Capture the cell that displays the provided text and extract its (x, y) central coordinate. 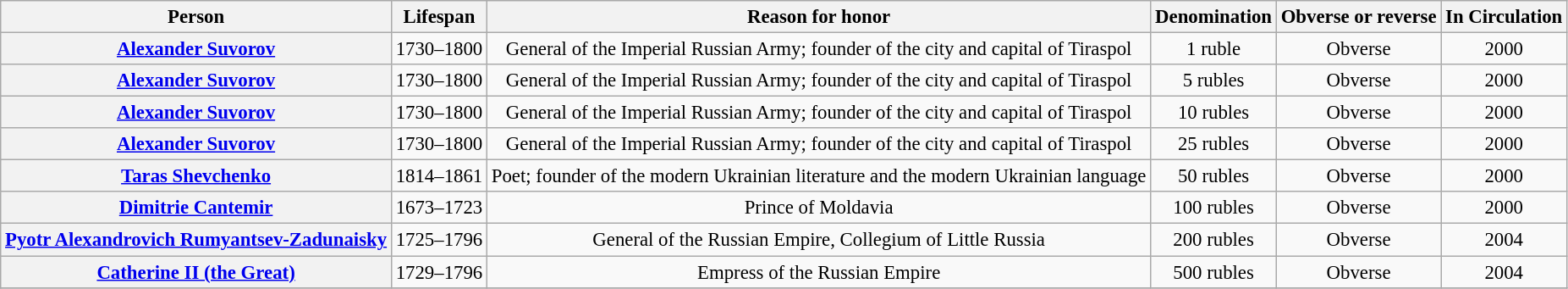
In Circulation (1505, 17)
Pyotr Alexandrovich Rumyantsev-Zadunaisky (196, 240)
500 rubles (1213, 272)
1673–1723 (438, 208)
Lifespan (438, 17)
1 ruble (1213, 49)
1729–1796 (438, 272)
Reason for honor (819, 17)
Denomination (1213, 17)
General of the Russian Empire, Collegium of Little Russia (819, 240)
Person (196, 17)
200 rubles (1213, 240)
Dimitrie Cantemir (196, 208)
5 rubles (1213, 81)
Poet; founder of the modern Ukrainian literature and the modern Ukrainian language (819, 176)
Empress of the Russian Empire (819, 272)
Obverse or reverse (1358, 17)
25 rubles (1213, 144)
1725–1796 (438, 240)
100 rubles (1213, 208)
1814–1861 (438, 176)
Prince of Moldavia (819, 208)
Taras Shevchenko (196, 176)
10 rubles (1213, 113)
Catherine II (the Great) (196, 272)
50 rubles (1213, 176)
